Locate the cell with the specified text and output its (X, Y) center coordinate. 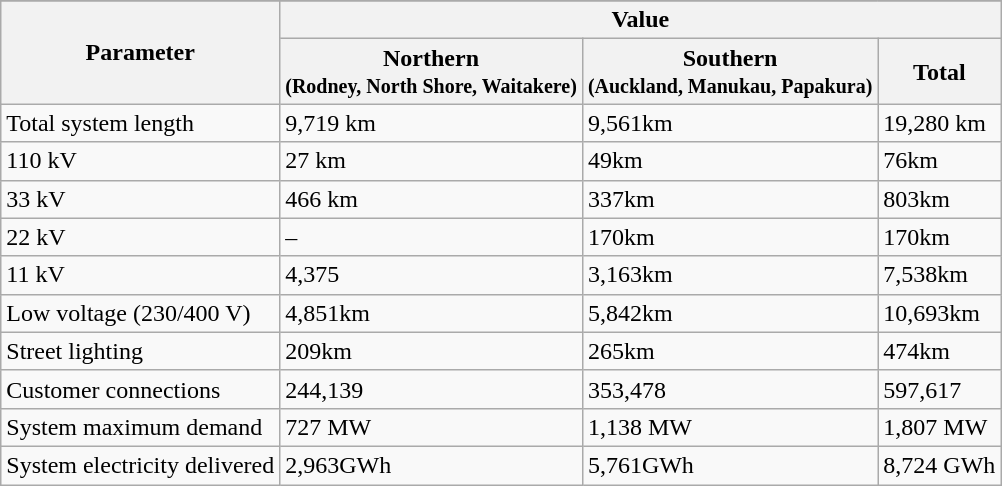
Parameter (140, 52)
– (432, 237)
System maximum demand (140, 427)
19,280 km (940, 123)
337km (730, 199)
1,807 MW (940, 427)
597,617 (940, 389)
9,719 km (432, 123)
27 km (432, 161)
System electricity delivered (140, 465)
803km (940, 199)
Southern(Auckland, Manukau, Papakura) (730, 72)
10,693km (940, 313)
Low voltage (230/400 V) (140, 313)
265km (730, 351)
5,761GWh (730, 465)
727 MW (432, 427)
209km (432, 351)
353,478 (730, 389)
49km (730, 161)
Street lighting (140, 351)
Total system length (140, 123)
474km (940, 351)
Total (940, 72)
4,375 (432, 275)
11 kV (140, 275)
1,138 MW (730, 427)
76km (940, 161)
244,139 (432, 389)
110 kV (140, 161)
7,538km (940, 275)
9,561km (730, 123)
33 kV (140, 199)
466 km (432, 199)
8,724 GWh (940, 465)
Customer connections (140, 389)
22 kV (140, 237)
Value (640, 20)
3,163km (730, 275)
4,851km (432, 313)
Northern(Rodney, North Shore, Waitakere) (432, 72)
2,963GWh (432, 465)
5,842km (730, 313)
